Extract the (x, y) coordinate from the center of the cell holding the provided text.  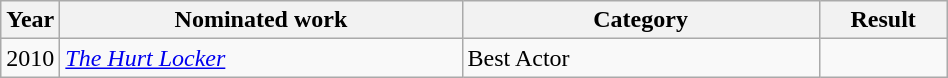
Best Actor (640, 58)
Category (640, 20)
Result (883, 20)
Nominated work (261, 20)
The Hurt Locker (261, 58)
Year (30, 20)
2010 (30, 58)
